Extract the [x, y] coordinate from the center of the cell holding the provided text.  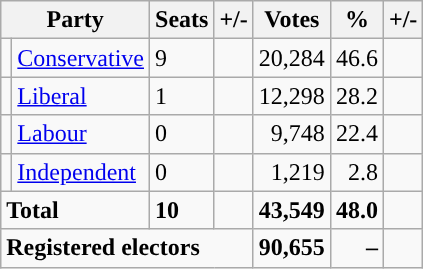
– [356, 248]
Liberal [81, 96]
28.2 [356, 96]
22.4 [356, 134]
10 [182, 210]
Seats [182, 20]
% [356, 20]
Conservative [81, 58]
9,748 [292, 134]
48.0 [356, 210]
Total [76, 210]
1,219 [292, 172]
12,298 [292, 96]
20,284 [292, 58]
1 [182, 96]
9 [182, 58]
90,655 [292, 248]
46.6 [356, 58]
Labour [81, 134]
2.8 [356, 172]
Registered electors [128, 248]
Independent [81, 172]
Votes [292, 20]
Party [76, 20]
43,549 [292, 210]
